Capture the cell that displays the provided text and extract its [x, y] central coordinate. 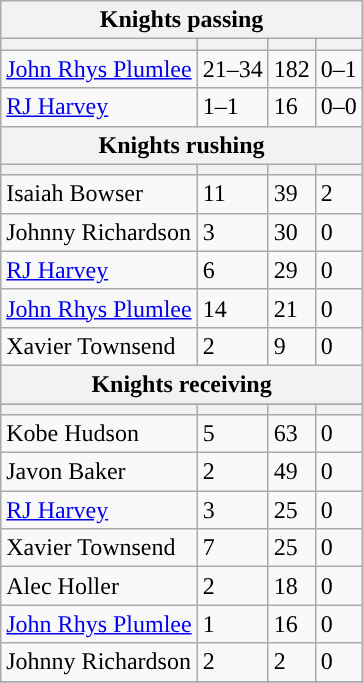
21–34 [232, 69]
49 [292, 472]
5 [232, 434]
30 [292, 232]
6 [232, 270]
Javon Baker [99, 472]
Kobe Hudson [99, 434]
Alec Holler [99, 586]
1–1 [232, 107]
63 [292, 434]
39 [292, 194]
29 [292, 270]
18 [292, 586]
Knights passing [182, 20]
14 [232, 308]
11 [232, 194]
Isaiah Bowser [99, 194]
7 [232, 548]
Knights receiving [182, 384]
9 [292, 346]
1 [232, 624]
Knights rushing [182, 145]
0–1 [338, 69]
0–0 [338, 107]
21 [292, 308]
182 [292, 69]
